Return the [x, y] coordinate for the center point of the cell that contains the specified text.  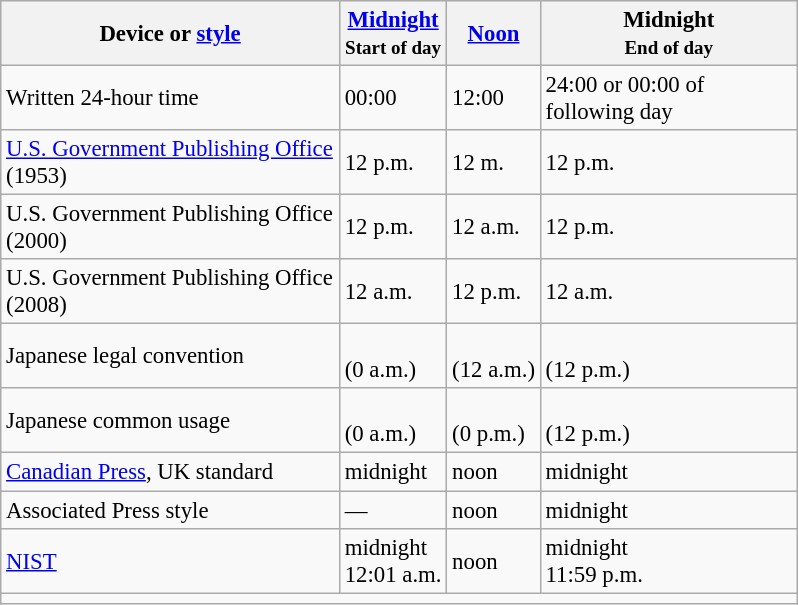
midnight11:59 p.m. [668, 560]
Written 24-hour time [170, 98]
12:00 [494, 98]
NIST [170, 560]
MidnightEnd of day [668, 34]
Canadian Press, UK standard [170, 472]
U.S. Government Publishing Office (2000) [170, 228]
— [392, 509]
12 m. [494, 162]
00:00 [392, 98]
24:00 or 00:00 of following day [668, 98]
Noon [494, 34]
Device or style [170, 34]
midnight12:01 a.m. [392, 560]
Japanese common usage [170, 420]
MidnightStart of day [392, 34]
U.S. Government Publishing Office (2008) [170, 292]
U.S. Government Publishing Office (1953) [170, 162]
Associated Press style [170, 509]
(12 a.m.) [494, 356]
Japanese legal convention [170, 356]
(0 p.m.) [494, 420]
